Find where the given text appears and provide that cell's center as (x, y) coordinate. 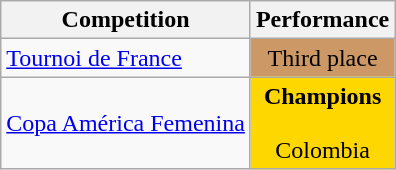
Third place (322, 58)
Performance (322, 20)
Competition (126, 20)
Copa América Femenina (126, 123)
Champions Colombia (322, 123)
Tournoi de France (126, 58)
